Identify which cell holds the provided text, then report its [X, Y] central coordinate. 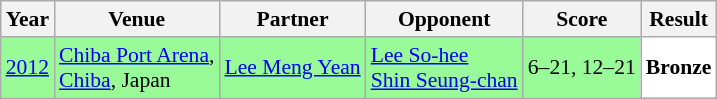
Lee So-hee Shin Seung-chan [444, 68]
Result [679, 19]
Chiba Port Arena,Chiba, Japan [136, 68]
Score [582, 19]
2012 [28, 68]
Year [28, 19]
Partner [292, 19]
6–21, 12–21 [582, 68]
Opponent [444, 19]
Venue [136, 19]
Lee Meng Yean [292, 68]
Bronze [679, 68]
